Determine the (x, y) coordinate at the center of the cell enclosing the given text.  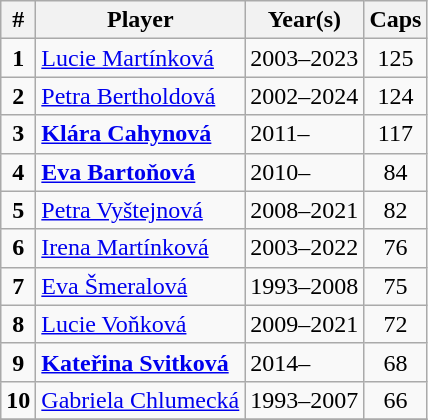
2010– (304, 172)
Lucie Martínková (140, 58)
84 (396, 172)
10 (18, 400)
68 (396, 362)
6 (18, 248)
2014– (304, 362)
3 (18, 134)
Year(s) (304, 20)
Gabriela Chlumecká (140, 400)
9 (18, 362)
2008–2021 (304, 210)
Petra Bertholdová (140, 96)
1993–2007 (304, 400)
Caps (396, 20)
Player (140, 20)
7 (18, 286)
2 (18, 96)
Eva Šmeralová (140, 286)
2011– (304, 134)
Lucie Voňková (140, 324)
124 (396, 96)
72 (396, 324)
2003–2023 (304, 58)
125 (396, 58)
Petra Vyštejnová (140, 210)
4 (18, 172)
5 (18, 210)
1993–2008 (304, 286)
82 (396, 210)
76 (396, 248)
Eva Bartoňová (140, 172)
Klára Cahynová (140, 134)
Irena Martínková (140, 248)
# (18, 20)
Kateřina Svitková (140, 362)
8 (18, 324)
66 (396, 400)
117 (396, 134)
2009–2021 (304, 324)
75 (396, 286)
2002–2024 (304, 96)
1 (18, 58)
2003–2022 (304, 248)
